Determine the (X, Y) coordinate at the center of the cell enclosing the given text.  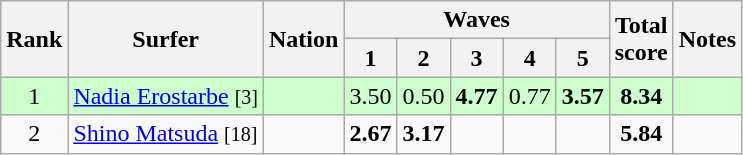
2.67 (370, 134)
Nadia Erostarbe [3] (166, 96)
3.50 (370, 96)
Rank (34, 39)
3.57 (582, 96)
Nation (304, 39)
Totalscore (641, 39)
0.50 (424, 96)
4 (530, 58)
5 (582, 58)
4.77 (476, 96)
8.34 (641, 96)
Notes (707, 39)
5.84 (641, 134)
3 (476, 58)
Waves (476, 20)
Surfer (166, 39)
3.17 (424, 134)
Shino Matsuda [18] (166, 134)
0.77 (530, 96)
